Capture the cell that displays the provided text and extract its [X, Y] central coordinate. 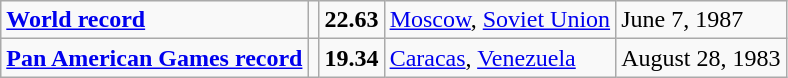
Caracas, Venezuela [500, 58]
World record [154, 20]
August 28, 1983 [701, 58]
Moscow, Soviet Union [500, 20]
June 7, 1987 [701, 20]
Pan American Games record [154, 58]
22.63 [352, 20]
19.34 [352, 58]
